Determine the [X, Y] coordinate at the center of the cell enclosing the given text.  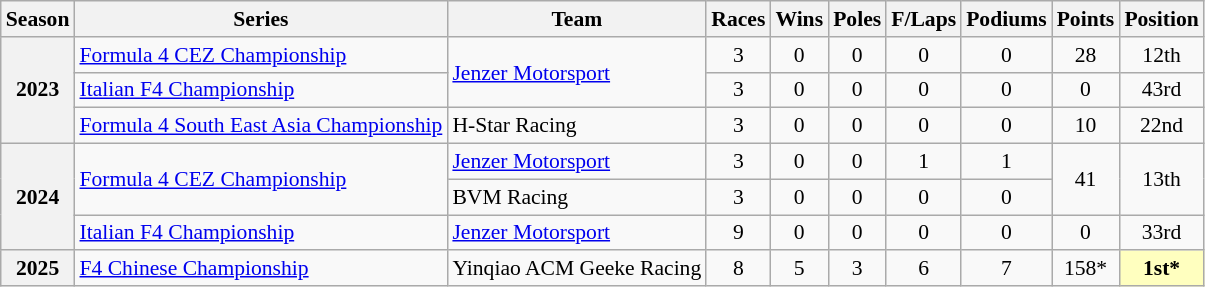
22nd [1161, 126]
2025 [38, 269]
10 [1086, 126]
Yinqiao ACM Geeke Racing [576, 269]
H-Star Racing [576, 126]
5 [799, 269]
1st* [1161, 269]
6 [924, 269]
9 [738, 233]
BVM Racing [576, 197]
Points [1086, 19]
28 [1086, 55]
33rd [1161, 233]
Team [576, 19]
Season [38, 19]
2024 [38, 198]
13th [1161, 180]
F/Laps [924, 19]
Podiums [1006, 19]
Position [1161, 19]
Formula 4 South East Asia Championship [260, 126]
12th [1161, 55]
F4 Chinese Championship [260, 269]
2023 [38, 90]
Series [260, 19]
Races [738, 19]
8 [738, 269]
Wins [799, 19]
158* [1086, 269]
41 [1086, 180]
7 [1006, 269]
43rd [1161, 90]
Poles [857, 19]
